Detect which cell encompasses the target text, then output its [x, y] center coordinate. 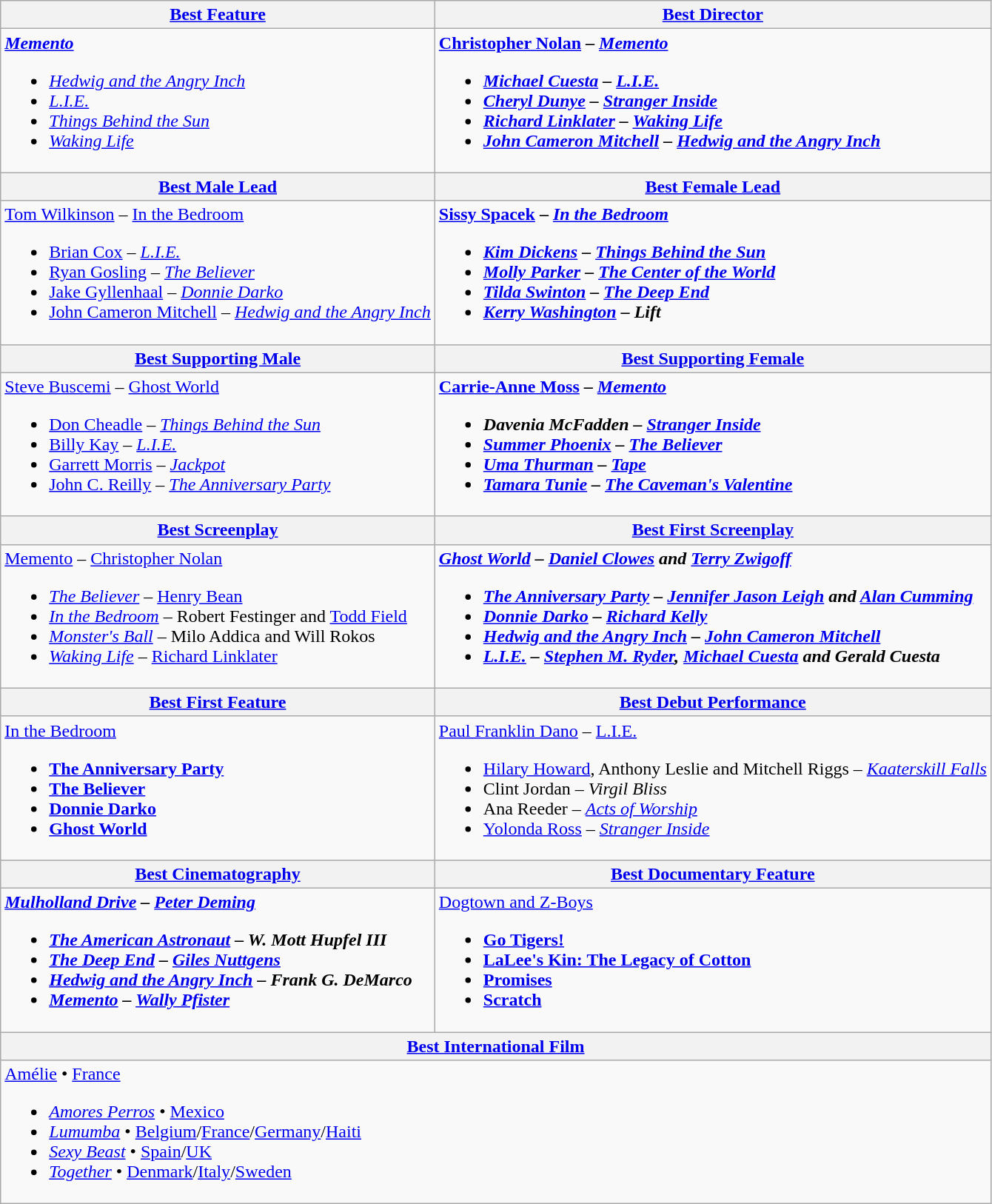
Carrie-Anne Moss – MementoDavenia McFadden – Stranger InsideSummer Phoenix – The BelieverUma Thurman – TapeTamara Tunie – The Caveman's Valentine [712, 444]
Best Cinematography [218, 874]
Best Screenplay [218, 530]
Best Director [712, 15]
Best Feature [218, 15]
Best First Feature [218, 702]
Best Debut Performance [712, 702]
Best Documentary Feature [712, 874]
Dogtown and Z-BoysGo Tigers!LaLee's Kin: The Legacy of CottonPromisesScratch [712, 960]
Amélie • FranceAmores Perros • MexicoLumumba • Belgium/France/Germany/HaitiSexy Beast • Spain/UKTogether • Denmark/Italy/Sweden [496, 1132]
Best International Film [496, 1046]
In the BedroomThe Anniversary PartyThe BelieverDonnie DarkoGhost World [218, 788]
MementoHedwig and the Angry InchL.I.E.Things Behind the SunWaking Life [218, 101]
Steve Buscemi – Ghost WorldDon Cheadle – Things Behind the SunBilly Kay – L.I.E.Garrett Morris – JackpotJohn C. Reilly – The Anniversary Party [218, 444]
Best Supporting Female [712, 358]
Best Female Lead [712, 187]
Best Male Lead [218, 187]
Best First Screenplay [712, 530]
Best Supporting Male [218, 358]
